Provide the [X, Y] coordinate of the cell's center where the given text is located.  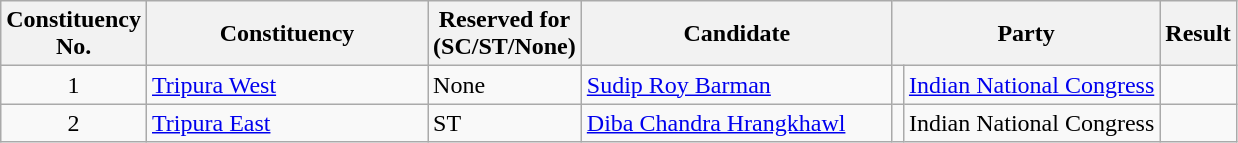
Result [1198, 34]
None [505, 85]
Party [1026, 34]
Sudip Roy Barman [736, 85]
Diba Chandra Hrangkhawl [736, 123]
Candidate [736, 34]
Tripura East [286, 123]
Constituency No. [74, 34]
ST [505, 123]
Constituency [286, 34]
Reserved for(SC/ST/None) [505, 34]
1 [74, 85]
Tripura West [286, 85]
2 [74, 123]
